Capture the cell that displays the provided text and extract its [X, Y] central coordinate. 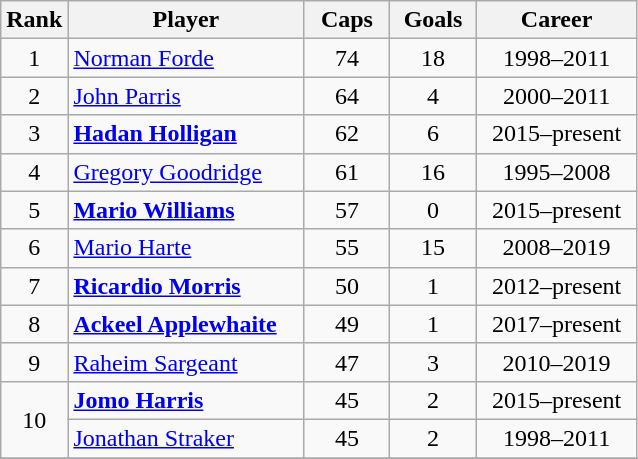
Mario Harte [186, 248]
5 [34, 210]
57 [347, 210]
Career [556, 20]
16 [433, 172]
7 [34, 286]
2010–2019 [556, 362]
Jonathan Straker [186, 438]
Jomo Harris [186, 400]
Ricardio Morris [186, 286]
Player [186, 20]
1995–2008 [556, 172]
18 [433, 58]
2008–2019 [556, 248]
Norman Forde [186, 58]
Ackeel Applewhaite [186, 324]
8 [34, 324]
10 [34, 419]
9 [34, 362]
50 [347, 286]
Gregory Goodridge [186, 172]
74 [347, 58]
Raheim Sargeant [186, 362]
64 [347, 96]
0 [433, 210]
Rank [34, 20]
62 [347, 134]
Mario Williams [186, 210]
John Parris [186, 96]
2017–present [556, 324]
2012–present [556, 286]
Hadan Holligan [186, 134]
2000–2011 [556, 96]
55 [347, 248]
Caps [347, 20]
Goals [433, 20]
49 [347, 324]
15 [433, 248]
61 [347, 172]
47 [347, 362]
